Return the [X, Y] coordinate for the center point of the cell that contains the specified text.  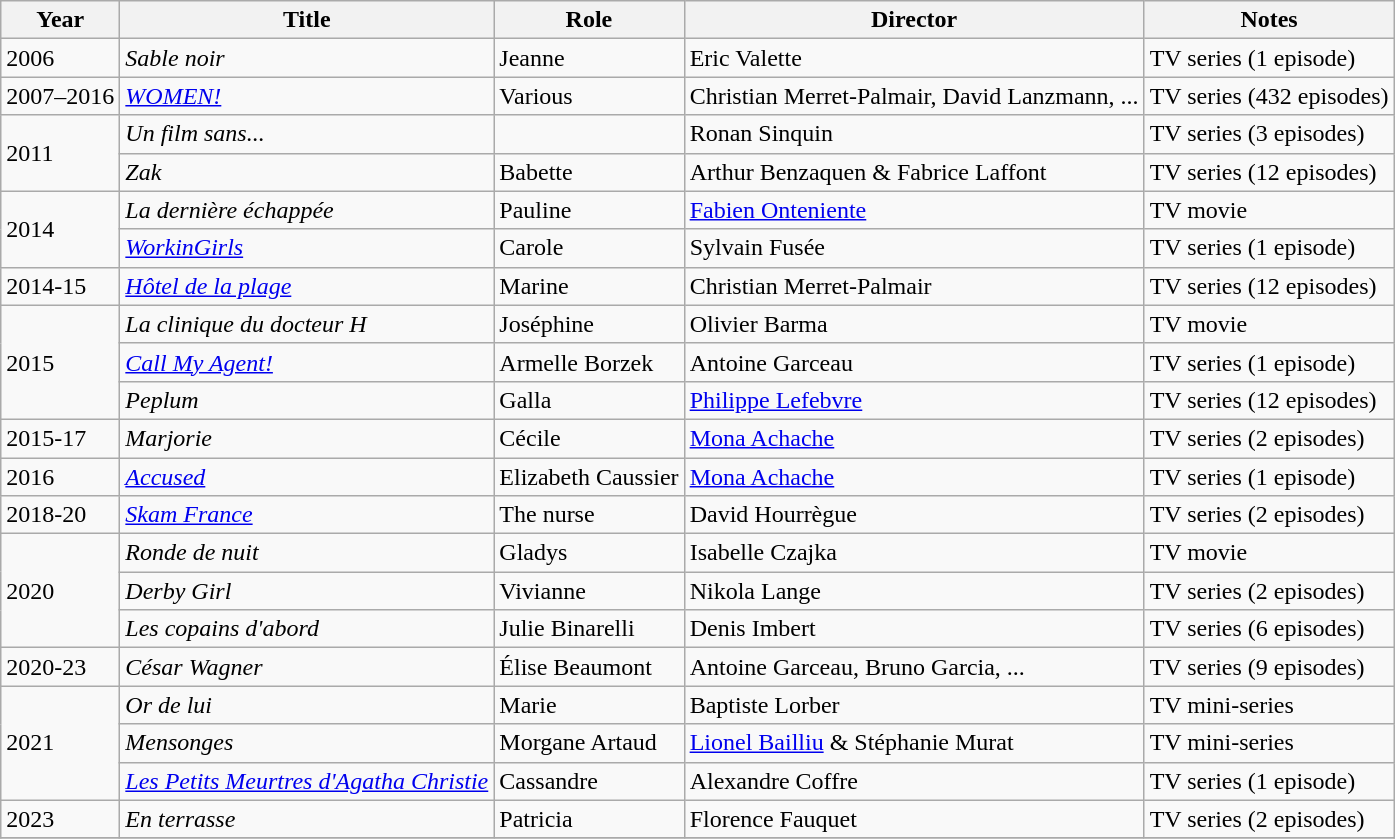
TV series (9 episodes) [1269, 667]
Accused [307, 477]
Derby Girl [307, 591]
WOMEN! [307, 96]
Babette [589, 172]
Pauline [589, 210]
Olivier Barma [914, 324]
Nikola Lange [914, 591]
Carole [589, 248]
TV series (3 episodes) [1269, 134]
Un film sans... [307, 134]
Notes [1269, 20]
Elizabeth Caussier [589, 477]
TV series (6 episodes) [1269, 629]
Ronan Sinquin [914, 134]
Christian Merret-Palmair, David Lanzmann, ... [914, 96]
Denis Imbert [914, 629]
Call My Agent! [307, 362]
2014 [60, 229]
Arthur Benzaquen & Fabrice Laffont [914, 172]
Sable noir [307, 58]
Hôtel de la plage [307, 286]
Or de lui [307, 705]
Title [307, 20]
2011 [60, 153]
2006 [60, 58]
Marine [589, 286]
César Wagner [307, 667]
Marjorie [307, 438]
Jeanne [589, 58]
Antoine Garceau, Bruno Garcia, ... [914, 667]
Director [914, 20]
Élise Beaumont [589, 667]
Skam France [307, 515]
En terrasse [307, 819]
2020-23 [60, 667]
2021 [60, 743]
Fabien Onteniente [914, 210]
2016 [60, 477]
The nurse [589, 515]
Antoine Garceau [914, 362]
2015-17 [60, 438]
Isabelle Czajka [914, 553]
Eric Valette [914, 58]
2014-15 [60, 286]
Lionel Bailliu & Stéphanie Murat [914, 743]
David Hourrègue [914, 515]
Philippe Lefebvre [914, 400]
Year [60, 20]
WorkinGirls [307, 248]
La dernière échappée [307, 210]
Florence Fauquet [914, 819]
Role [589, 20]
Various [589, 96]
Christian Merret-Palmair [914, 286]
Joséphine [589, 324]
Mensonges [307, 743]
TV series (432 episodes) [1269, 96]
Armelle Borzek [589, 362]
Zak [307, 172]
Ronde de nuit [307, 553]
La clinique du docteur H [307, 324]
2007–2016 [60, 96]
Cécile [589, 438]
Sylvain Fusée [914, 248]
Gladys [589, 553]
Marie [589, 705]
Cassandre [589, 781]
Vivianne [589, 591]
2018-20 [60, 515]
Baptiste Lorber [914, 705]
Les copains d'abord [307, 629]
2020 [60, 591]
Galla [589, 400]
Julie Binarelli [589, 629]
Les Petits Meurtres d'Agatha Christie [307, 781]
Morgane Artaud [589, 743]
Peplum [307, 400]
Patricia [589, 819]
2015 [60, 362]
2023 [60, 819]
Alexandre Coffre [914, 781]
